Capture the cell that displays the provided text and extract its [X, Y] central coordinate. 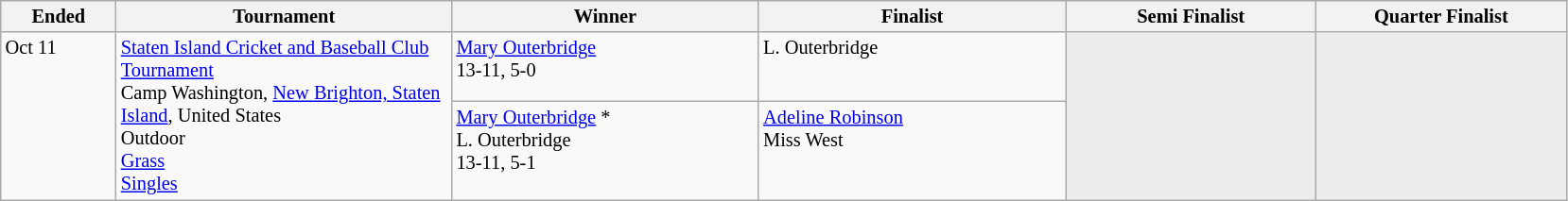
L. Outerbridge [912, 67]
Quarter Finalist [1441, 16]
Oct 11 [59, 116]
Staten Island Cricket and Baseball Club TournamentCamp Washington, New Brighton, Staten Island, United StatesOutdoorGrassSingles [284, 116]
Ended [59, 16]
Mary Outerbridge * L. Outerbridge13-11, 5-1 [605, 151]
Winner [605, 16]
Semi Finalist [1192, 16]
Adeline Robinson Miss West [912, 151]
Mary Outerbridge13-11, 5-0 [605, 67]
Tournament [284, 16]
Finalist [912, 16]
